Identify which cell holds the provided text, then report its (x, y) central coordinate. 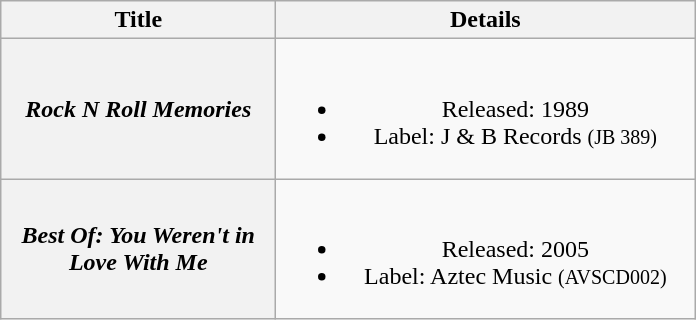
Released: 2005Label: Aztec Music (AVSCD002) (486, 249)
Best Of: You Weren't in Love With Me (138, 249)
Details (486, 20)
Title (138, 20)
Rock N Roll Memories (138, 109)
Released: 1989Label: J & B Records (JB 389) (486, 109)
